Output the (x, y) coordinate of the center of the cell containing the given text.  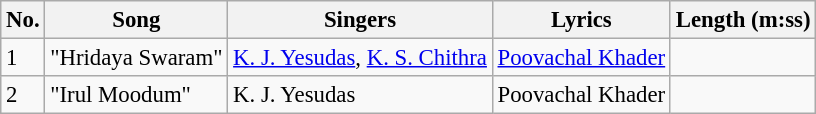
"Irul Moodum" (136, 95)
Singers (360, 20)
"Hridaya Swaram" (136, 58)
K. J. Yesudas (360, 95)
Lyrics (581, 20)
Length (m:ss) (742, 20)
1 (23, 58)
K. J. Yesudas, K. S. Chithra (360, 58)
No. (23, 20)
Song (136, 20)
2 (23, 95)
